Scan for the cell matching the given text and deliver its [X, Y] coordinate at center. 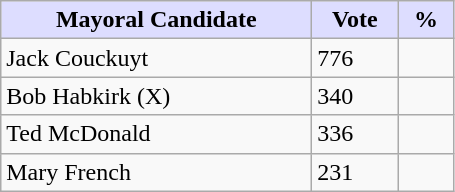
Vote [355, 20]
Jack Couckuyt [156, 58]
Ted McDonald [156, 134]
Mayoral Candidate [156, 20]
% [426, 20]
231 [355, 172]
340 [355, 96]
776 [355, 58]
336 [355, 134]
Bob Habkirk (X) [156, 96]
Mary French [156, 172]
